Find where the given text appears and provide that cell's center as (X, Y) coordinate. 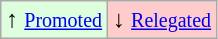
↑ Promoted (54, 20)
↓ Relegated (162, 20)
